From the cell containing the given text, extract its center point as [x, y] coordinate. 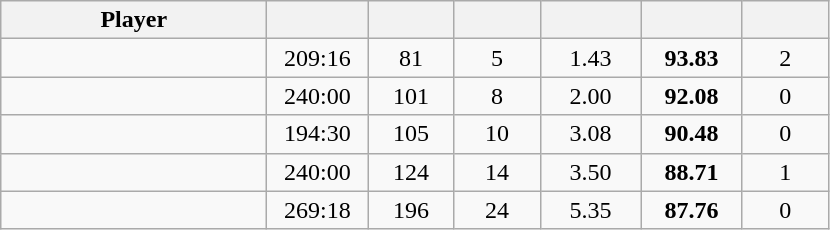
196 [411, 210]
209:16 [318, 58]
5 [497, 58]
2 [785, 58]
2.00 [590, 96]
90.48 [692, 134]
124 [411, 172]
Player [134, 20]
8 [497, 96]
87.76 [692, 210]
81 [411, 58]
269:18 [318, 210]
14 [497, 172]
3.08 [590, 134]
5.35 [590, 210]
92.08 [692, 96]
10 [497, 134]
93.83 [692, 58]
1 [785, 172]
24 [497, 210]
194:30 [318, 134]
105 [411, 134]
88.71 [692, 172]
1.43 [590, 58]
101 [411, 96]
3.50 [590, 172]
